Provide the (X, Y) coordinate of the cell's center where the given text is located.  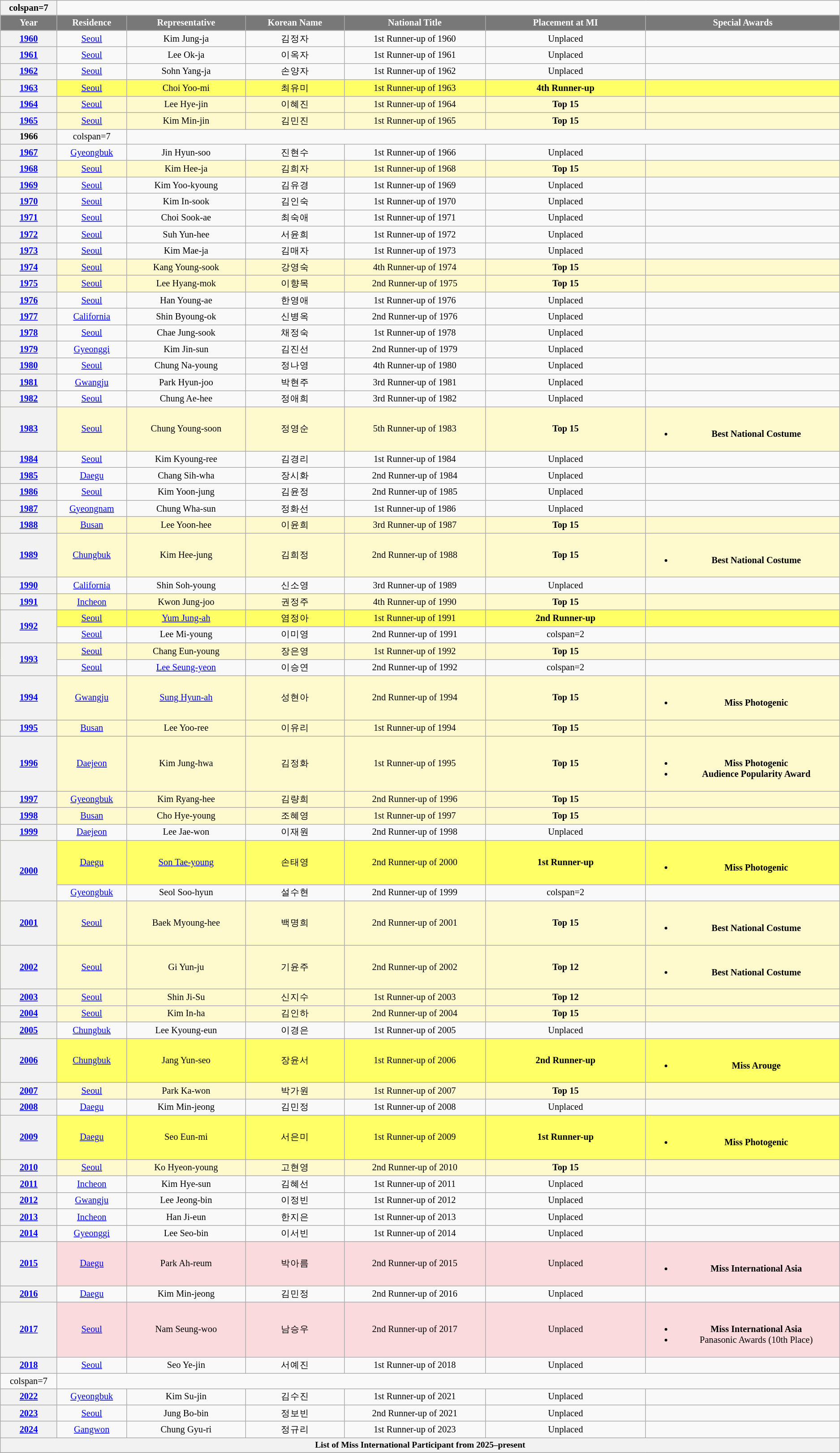
정나영 (295, 366)
김희자 (295, 168)
서윤희 (295, 235)
1966 (29, 137)
2nd Runner-up of 1994 (415, 698)
Chung Na-young (186, 366)
손태영 (295, 862)
박현주 (295, 382)
Miss Arouge (743, 1060)
1983 (29, 429)
Kim In-sook (186, 202)
Suh Yun-hee (186, 235)
Miss PhotogenicAudience Popularity Award (743, 763)
1st Runner-up of 1972 (415, 235)
2nd Runner-up of 2016 (415, 1294)
1974 (29, 267)
Sohn Yang-ja (186, 72)
1978 (29, 332)
정애희 (295, 399)
Choi Yoo-mi (186, 88)
이정빈 (295, 1201)
정규리 (295, 1429)
2nd Runner-up of 2010 (415, 1168)
채정숙 (295, 332)
Korean Name (295, 23)
Shin Ji-Su (186, 997)
Kim Ryang-hee (186, 799)
1973 (29, 251)
김매자 (295, 251)
1st Runner-up of 1964 (415, 104)
1st Runner-up of 2009 (415, 1137)
1982 (29, 399)
Seo Ye-jin (186, 1365)
1975 (29, 283)
2009 (29, 1137)
염정아 (295, 618)
2nd Runner-up of 2001 (415, 923)
1967 (29, 152)
1st Runner-up of 2005 (415, 1030)
1st Runner-up of 2003 (415, 997)
1st Runner-up of 1970 (415, 202)
Gi Yun-ju (186, 967)
기윤주 (295, 967)
Kwon Jung-joo (186, 602)
이미영 (295, 634)
서예진 (295, 1365)
정영순 (295, 429)
1st Runner-up of 2012 (415, 1201)
1972 (29, 235)
김진선 (295, 349)
1st Runner-up of 2018 (415, 1365)
1962 (29, 72)
2023 (29, 1413)
Kim Jung-ja (186, 39)
강영숙 (295, 267)
1984 (29, 459)
Kim Su-jin (186, 1397)
Lee Jeong-bin (186, 1201)
Placement at MI (565, 23)
1994 (29, 698)
1st Runner-up of 1973 (415, 251)
Lee Hye-jin (186, 104)
3rd Runner-up of 1989 (415, 585)
신소영 (295, 585)
Park Hyun-joo (186, 382)
Chae Jung-sook (186, 332)
1st Runner-up of 2023 (415, 1429)
이서빈 (295, 1233)
2007 (29, 1091)
1990 (29, 585)
Han Ji-eun (186, 1217)
2nd Runner-up of 2017 (415, 1329)
Chang Eun-young (186, 651)
1st Runner-up of 2006 (415, 1060)
2nd Runner-up of 2015 (415, 1263)
Chung Ae-hee (186, 399)
1960 (29, 39)
장은영 (295, 651)
이향목 (295, 283)
Kim Kyoung-ree (186, 459)
4th Runner-up of 1990 (415, 602)
남승우 (295, 1329)
Lee Hyang-mok (186, 283)
1971 (29, 218)
3rd Runner-up of 1981 (415, 382)
Kang Young-sook (186, 267)
Ko Hyeon-young (186, 1168)
1961 (29, 55)
Residence (91, 23)
1993 (29, 660)
1989 (29, 555)
2006 (29, 1060)
정보빈 (295, 1413)
2024 (29, 1429)
List of Miss International Participant from 2025–present (420, 1445)
최유미 (295, 88)
1st Runner-up of 2007 (415, 1091)
4th Runner-up (565, 88)
김혜선 (295, 1184)
1987 (29, 508)
Baek Myoung-hee (186, 923)
신병옥 (295, 316)
2nd Runner-up of 2021 (415, 1413)
1996 (29, 763)
2005 (29, 1030)
2nd Runner-up of 1988 (415, 555)
2008 (29, 1107)
2014 (29, 1233)
2022 (29, 1397)
2018 (29, 1365)
Shin Soh-young (186, 585)
2001 (29, 923)
2016 (29, 1294)
1st Runner-up of 2013 (415, 1217)
손양자 (295, 72)
1998 (29, 815)
1st Runner-up of 1965 (415, 121)
백명희 (295, 923)
신지수 (295, 997)
Chang Sih-wha (186, 476)
2015 (29, 1263)
Chung Gyu-ri (186, 1429)
Representative (186, 23)
1st Runner-up of 1966 (415, 152)
Cho Hye-young (186, 815)
이유리 (295, 728)
1992 (29, 626)
2nd Runner-up of 1992 (415, 668)
고현영 (295, 1168)
Park Ka-won (186, 1091)
5th Runner-up of 1983 (415, 429)
1968 (29, 168)
2010 (29, 1168)
1st Runner-up of 1991 (415, 618)
National Title (415, 23)
1980 (29, 366)
이윤희 (295, 525)
2nd Runner-up of 1976 (415, 316)
Yum Jung-ah (186, 618)
Kim Yoo-kyoung (186, 185)
김정자 (295, 39)
이경은 (295, 1030)
권정주 (295, 602)
Lee Seung-yeon (186, 668)
Kim Yoon-jung (186, 492)
2nd Runner-up of 1998 (415, 832)
2000 (29, 870)
4th Runner-up of 1974 (415, 267)
Lee Kyoung-eun (186, 1030)
1st Runner-up of 1971 (415, 218)
Nam Seung-woo (186, 1329)
Park Ah-reum (186, 1263)
4th Runner-up of 1980 (415, 366)
Kim Jin-sun (186, 349)
장윤서 (295, 1060)
1st Runner-up of 1968 (415, 168)
1976 (29, 300)
Miss International AsiaPanasonic Awards (10th Place) (743, 1329)
1st Runner-up of 1963 (415, 88)
1st Runner-up of 1976 (415, 300)
Lee Seo-bin (186, 1233)
2nd Runner-up of 1999 (415, 892)
2nd Runner-up of 1979 (415, 349)
Kim Hee-jung (186, 555)
Kim Hee-ja (186, 168)
Sung Hyun-ah (186, 698)
Kim In-ha (186, 1013)
1986 (29, 492)
1985 (29, 476)
김인숙 (295, 202)
1970 (29, 202)
김경리 (295, 459)
서은미 (295, 1137)
한지은 (295, 1217)
3rd Runner-up of 1987 (415, 525)
Lee Ok-ja (186, 55)
3rd Runner-up of 1982 (415, 399)
1st Runner-up of 1960 (415, 39)
이혜진 (295, 104)
1981 (29, 382)
1963 (29, 88)
Han Young-ae (186, 300)
1977 (29, 316)
1st Runner-up of 1969 (415, 185)
박가원 (295, 1091)
김인하 (295, 1013)
2012 (29, 1201)
Jang Yun-seo (186, 1060)
김량희 (295, 799)
1st Runner-up of 1978 (415, 332)
Son Tae-young (186, 862)
김윤정 (295, 492)
2nd Runner-up of 1975 (415, 283)
2003 (29, 997)
설수현 (295, 892)
Kim Jung-hwa (186, 763)
Year (29, 23)
Lee Yoon-hee (186, 525)
박아름 (295, 1263)
Seol Soo-hyun (186, 892)
김희정 (295, 555)
2011 (29, 1184)
조혜영 (295, 815)
2004 (29, 1013)
2017 (29, 1329)
1st Runner-up of 1984 (415, 459)
1st Runner-up of 2021 (415, 1397)
Lee Yoo-ree (186, 728)
Lee Mi-young (186, 634)
Lee Jae-won (186, 832)
Kim Mae-ja (186, 251)
2nd Runner-up of 1984 (415, 476)
1st Runner-up of 2011 (415, 1184)
최숙애 (295, 218)
1st Runner-up of 1961 (415, 55)
이승연 (295, 668)
1st Runner-up of 1962 (415, 72)
2nd Runner-up of 2000 (415, 862)
2nd Runner-up of 1991 (415, 634)
한영애 (295, 300)
1st Runner-up of 2014 (415, 1233)
1st Runner-up of 1995 (415, 763)
2002 (29, 967)
2nd Runner-up of 2004 (415, 1013)
1979 (29, 349)
진현수 (295, 152)
1991 (29, 602)
이옥자 (295, 55)
Chung Wha-sun (186, 508)
김유경 (295, 185)
1988 (29, 525)
1999 (29, 832)
1st Runner-up of 1992 (415, 651)
1964 (29, 104)
Seo Eun-mi (186, 1137)
1st Runner-up of 2008 (415, 1107)
장시화 (295, 476)
Special Awards (743, 23)
1st Runner-up of 1986 (415, 508)
Kim Min-jin (186, 121)
2nd Runner-up of 1996 (415, 799)
이재원 (295, 832)
성현아 (295, 698)
2nd Runner-up of 1985 (415, 492)
김수진 (295, 1397)
Jin Hyun-soo (186, 152)
Gangwon (91, 1429)
Chung Young-soon (186, 429)
Miss International Asia (743, 1263)
1st Runner-up of 1997 (415, 815)
Kim Hye-sun (186, 1184)
1st Runner-up of 1994 (415, 728)
Shin Byoung-ok (186, 316)
김민진 (295, 121)
김정화 (295, 763)
정화선 (295, 508)
1965 (29, 121)
Gyeongnam (91, 508)
1997 (29, 799)
2013 (29, 1217)
1995 (29, 728)
2nd Runner-up of 2002 (415, 967)
Choi Sook-ae (186, 218)
Jung Bo-bin (186, 1413)
1969 (29, 185)
